Find where the given text appears and provide that cell's center as (x, y) coordinate. 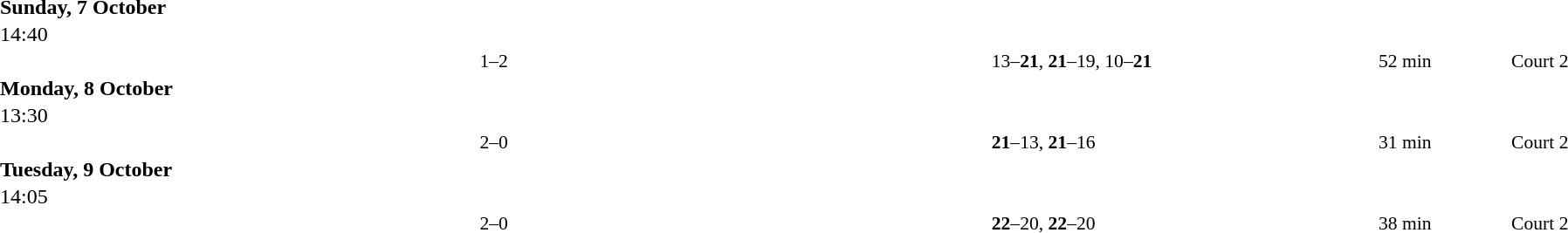
2–0 (494, 142)
21–13, 21–16 (1183, 142)
13–21, 21–19, 10–21 (1183, 61)
52 min (1442, 61)
1–2 (494, 61)
31 min (1442, 142)
